Provide the [X, Y] coordinate of the cell's center where the given text is located.  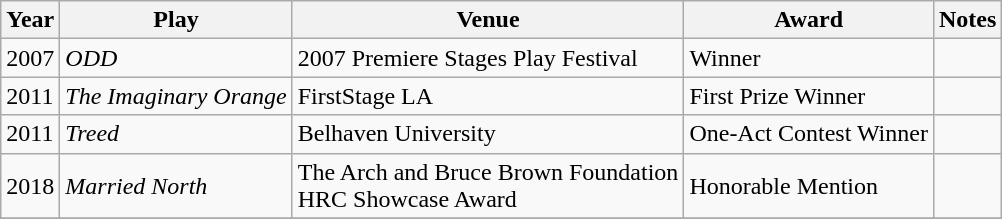
Venue [488, 20]
Honorable Mention [809, 186]
One-Act Contest Winner [809, 134]
ODD [176, 58]
The Imaginary Orange [176, 96]
2007 [30, 58]
Winner [809, 58]
The Arch and Bruce Brown FoundationHRC Showcase Award [488, 186]
FirstStage LA [488, 96]
Play [176, 20]
Award [809, 20]
Notes [967, 20]
2007 Premiere Stages Play Festival [488, 58]
Belhaven University [488, 134]
First Prize Winner [809, 96]
Year [30, 20]
Treed [176, 134]
Married North [176, 186]
2018 [30, 186]
